From the cell containing the given text, extract its center point as (x, y) coordinate. 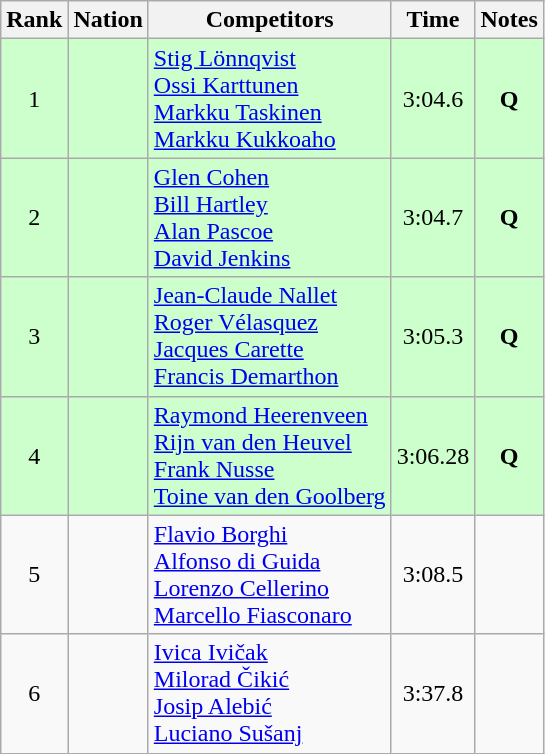
3 (34, 336)
Notes (509, 20)
Glen CohenBill HartleyAlan PascoeDavid Jenkins (270, 218)
Flavio BorghiAlfonso di GuidaLorenzo CellerinoMarcello Fiasconaro (270, 574)
3:37.8 (433, 694)
4 (34, 456)
Nation (108, 20)
3:08.5 (433, 574)
Time (433, 20)
6 (34, 694)
Rank (34, 20)
1 (34, 98)
Ivica IvičakMilorad ČikićJosip AlebićLuciano Sušanj (270, 694)
3:05.3 (433, 336)
Stig LönnqvistOssi KarttunenMarkku TaskinenMarkku Kukkoaho (270, 98)
Competitors (270, 20)
3:06.28 (433, 456)
3:04.6 (433, 98)
2 (34, 218)
5 (34, 574)
Raymond HeerenveenRijn van den HeuvelFrank NusseToine van den Goolberg (270, 456)
3:04.7 (433, 218)
Jean-Claude NalletRoger VélasquezJacques CaretteFrancis Demarthon (270, 336)
